Provide the (X, Y) coordinate of the cell's center where the given text is located.  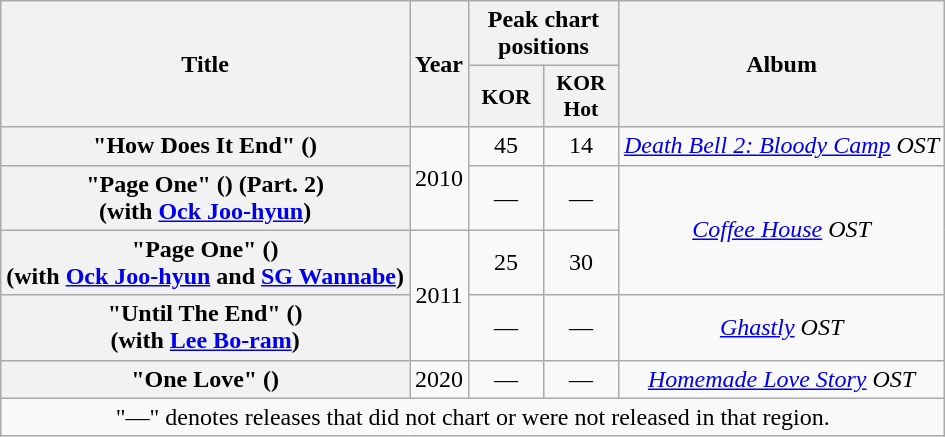
KOR Hot (580, 96)
14 (580, 146)
"Page One" () (Part. 2) (with Ock Joo-hyun) (206, 198)
45 (506, 146)
2011 (440, 295)
"—" denotes releases that did not chart or were not released in that region. (473, 417)
Title (206, 64)
2020 (440, 379)
Year (440, 64)
Coffee House OST (781, 230)
"Page One" () (with Ock Joo-hyun and SG Wannabe) (206, 262)
"How Does It End" () (206, 146)
"Until The End" () (with Lee Bo-ram) (206, 328)
"One Love" () (206, 379)
Death Bell 2: Bloody Camp OST (781, 146)
KOR (506, 96)
Ghastly OST (781, 328)
2010 (440, 178)
25 (506, 262)
Peak chart positions (544, 34)
Homemade Love Story OST (781, 379)
Album (781, 64)
30 (580, 262)
